Output the (x, y) coordinate of the center of the cell containing the given text.  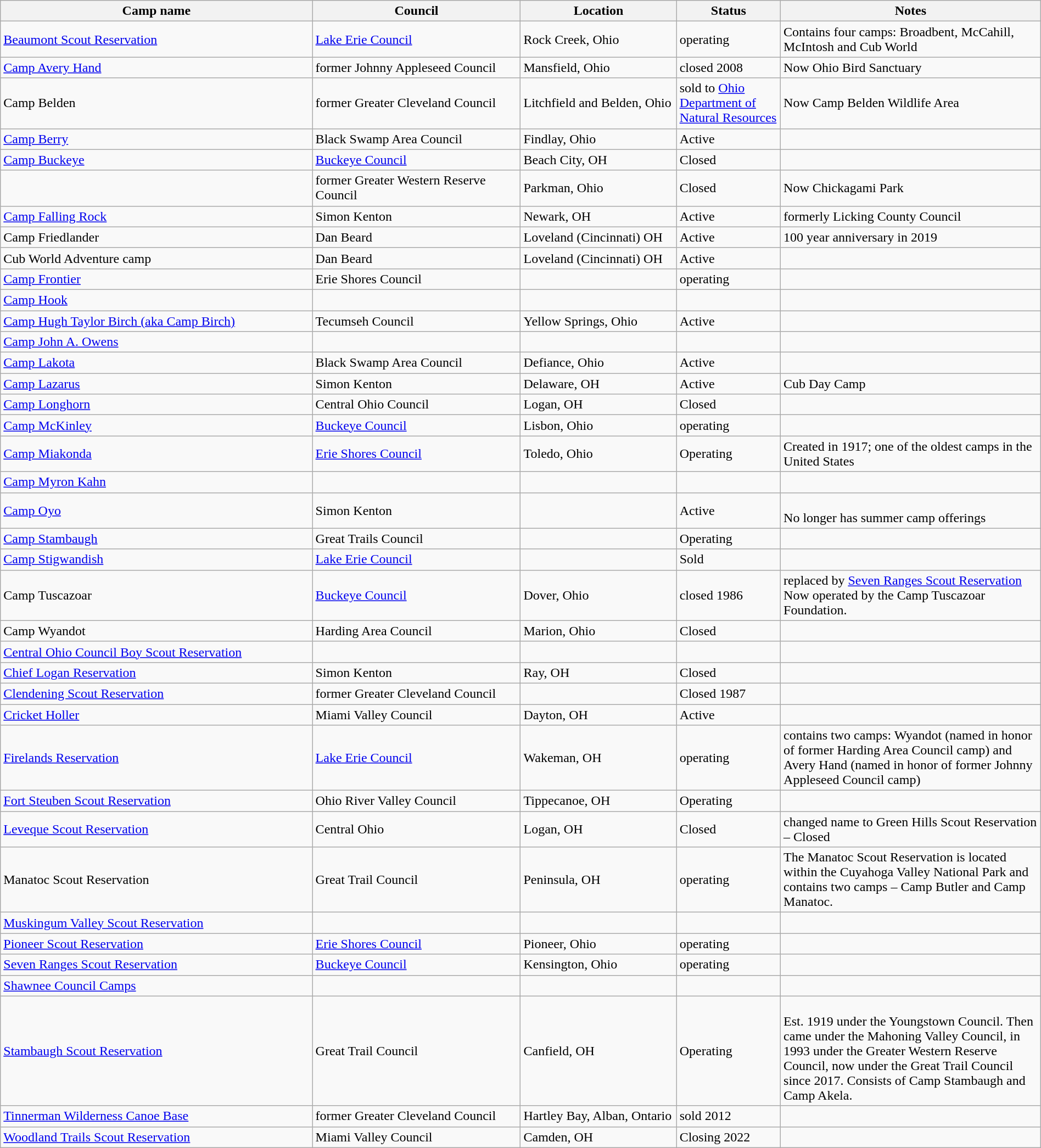
Shawnee Council Camps (156, 985)
Canfield, OH (598, 1051)
formerly Licking County Council (911, 216)
Wakeman, OH (598, 758)
sold to Ohio Department of Natural Resources (728, 103)
Great Trails Council (416, 539)
Firelands Reservation (156, 758)
Manatoc Scout Reservation (156, 880)
Pioneer, Ohio (598, 944)
Camp Berry (156, 139)
Camp Stambaugh (156, 539)
Kensington, Ohio (598, 965)
Central Ohio Council Boy Scout Reservation (156, 652)
Delaware, OH (598, 384)
Hartley Bay, Alban, Ontario (598, 1116)
Findlay, Ohio (598, 139)
Ray, OH (598, 673)
Camp Belden (156, 103)
Harding Area Council (416, 631)
Closed 1987 (728, 693)
Camp Friedlander (156, 237)
Central Ohio Council (416, 405)
Camp Myron Kahn (156, 482)
Dover, Ohio (598, 595)
Cub World Adventure camp (156, 258)
Beach City, OH (598, 160)
Camp Miakonda (156, 453)
Rock Creek, Ohio (598, 40)
Central Ohio (416, 829)
Camp Oyo (156, 511)
Lisbon, Ohio (598, 425)
Yellow Springs, Ohio (598, 321)
Leveque Scout Reservation (156, 829)
Seven Ranges Scout Reservation (156, 965)
former Johnny Appleseed Council (416, 68)
Chief Logan Reservation (156, 673)
closed 1986 (728, 595)
The Manatoc Scout Reservation is located within the Cuyahoga Valley National Park and contains two camps – Camp Butler and Camp Manatoc. (911, 880)
Now Ohio Bird Sanctuary (911, 68)
Cricket Holler (156, 714)
Peninsula, OH (598, 880)
replaced by Seven Ranges Scout Reservation Now operated by the Camp Tuscazoar Foundation. (911, 595)
Litchfield and Belden, Ohio (598, 103)
Clendening Scout Reservation (156, 693)
Ohio River Valley Council (416, 801)
Location (598, 11)
Mansfield, Ohio (598, 68)
Status (728, 11)
Parkman, Ohio (598, 188)
Camp Hugh Taylor Birch (aka Camp Birch) (156, 321)
Camp Longhorn (156, 405)
Woodland Trails Scout Reservation (156, 1137)
Camp John A. Owens (156, 342)
Council (416, 11)
Camp Stigwandish (156, 559)
Now Chickagami Park (911, 188)
Cub Day Camp (911, 384)
Camp Wyandot (156, 631)
Camden, OH (598, 1137)
Toledo, Ohio (598, 453)
Contains four camps: Broadbent, McCahill, McIntosh and Cub World (911, 40)
changed name to Green Hills Scout Reservation – Closed (911, 829)
Created in 1917; one of the oldest camps in the United States (911, 453)
Camp Buckeye (156, 160)
closed 2008 (728, 68)
Camp McKinley (156, 425)
Now Camp Belden Wildlife Area (911, 103)
Camp Falling Rock (156, 216)
No longer has summer camp offerings (911, 511)
Tecumseh Council (416, 321)
Sold (728, 559)
Camp name (156, 11)
Camp Frontier (156, 279)
Tippecanoe, OH (598, 801)
Camp Hook (156, 300)
Camp Lakota (156, 363)
Camp Lazarus (156, 384)
Fort Steuben Scout Reservation (156, 801)
Beaumont Scout Reservation (156, 40)
Marion, Ohio (598, 631)
Closing 2022 (728, 1137)
Dayton, OH (598, 714)
Muskingum Valley Scout Reservation (156, 923)
Tinnerman Wilderness Canoe Base (156, 1116)
Camp Tuscazoar (156, 595)
100 year anniversary in 2019 (911, 237)
Newark, OH (598, 216)
Notes (911, 11)
Stambaugh Scout Reservation (156, 1051)
sold 2012 (728, 1116)
Camp Avery Hand (156, 68)
former Greater Western Reserve Council (416, 188)
Defiance, Ohio (598, 363)
Pioneer Scout Reservation (156, 944)
